Extract the [X, Y] coordinate from the center of the cell holding the provided text.  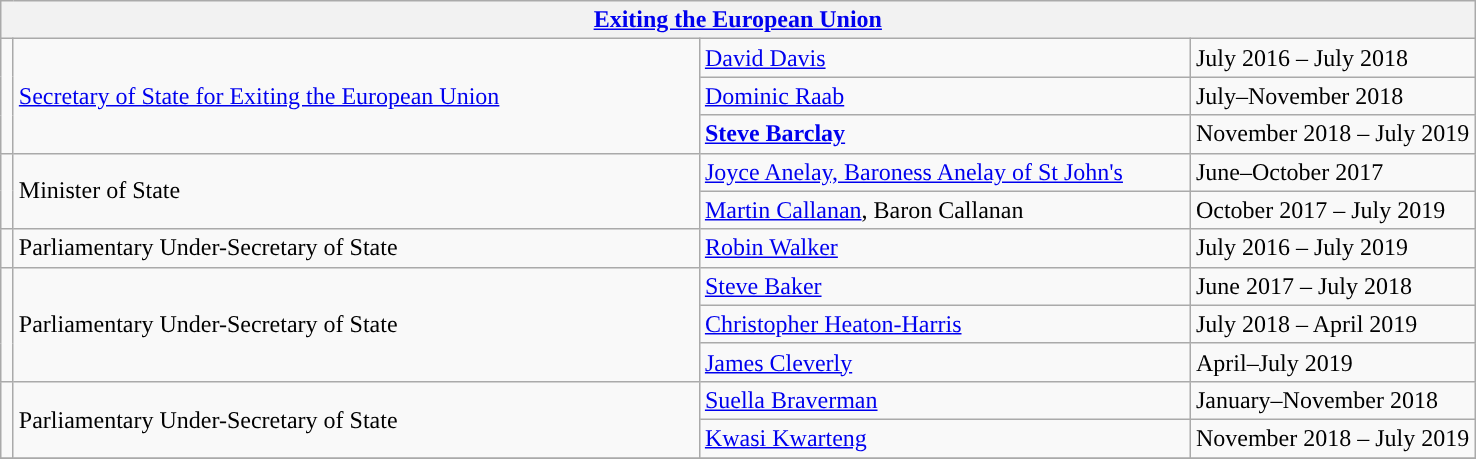
Robin Walker [944, 248]
David Davis [944, 58]
July 2018 – April 2019 [1332, 324]
July 2016 – July 2019 [1332, 248]
Minister of State [356, 191]
June–October 2017 [1332, 172]
April–July 2019 [1332, 362]
Exiting the European Union [738, 20]
Dominic Raab [944, 96]
January–November 2018 [1332, 400]
Joyce Anelay, Baroness Anelay of St John's [944, 172]
Suella Braverman [944, 400]
Steve Baker [944, 286]
July 2016 – July 2018 [1332, 58]
Secretary of State for Exiting the European Union [356, 96]
Christopher Heaton-Harris [944, 324]
Steve Barclay [944, 134]
Kwasi Kwarteng [944, 438]
October 2017 – July 2019 [1332, 210]
July–November 2018 [1332, 96]
June 2017 – July 2018 [1332, 286]
James Cleverly [944, 362]
Martin Callanan, Baron Callanan [944, 210]
